Provide the [x, y] coordinate of the cell's center where the given text is located.  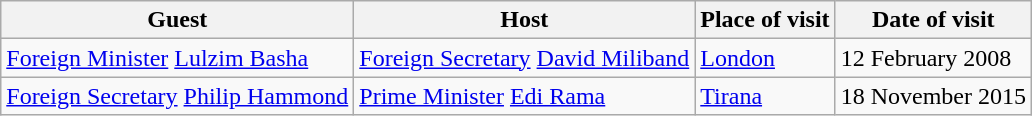
12 February 2008 [933, 58]
Prime Minister Edi Rama [524, 96]
London [765, 58]
Place of visit [765, 20]
18 November 2015 [933, 96]
Foreign Secretary David Miliband [524, 58]
Host [524, 20]
Tirana [765, 96]
Foreign Secretary Philip Hammond [178, 96]
Guest [178, 20]
Date of visit [933, 20]
Foreign Minister Lulzim Basha [178, 58]
